Determine the [X, Y] coordinate at the center of the cell enclosing the given text.  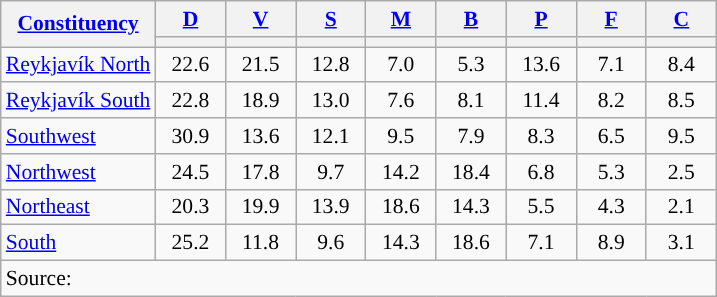
13.9 [331, 207]
3.1 [681, 243]
18.4 [471, 172]
Source: [359, 279]
8.2 [611, 101]
9.7 [331, 172]
M [401, 19]
2.1 [681, 207]
19.9 [261, 207]
18.9 [261, 101]
7.0 [401, 65]
P [541, 19]
Northeast [78, 207]
V [261, 19]
Northwest [78, 172]
12.8 [331, 65]
13.0 [331, 101]
20.3 [190, 207]
5.5 [541, 207]
12.1 [331, 136]
9.6 [331, 243]
8.4 [681, 65]
6.5 [611, 136]
6.8 [541, 172]
11.4 [541, 101]
South [78, 243]
8.5 [681, 101]
Constituency [78, 24]
S [331, 19]
21.5 [261, 65]
Reykjavík North [78, 65]
F [611, 19]
4.3 [611, 207]
24.5 [190, 172]
B [471, 19]
2.5 [681, 172]
Reykjavík South [78, 101]
C [681, 19]
7.6 [401, 101]
25.2 [190, 243]
Southwest [78, 136]
11.8 [261, 243]
22.8 [190, 101]
22.6 [190, 65]
17.8 [261, 172]
14.2 [401, 172]
7.9 [471, 136]
30.9 [190, 136]
8.1 [471, 101]
8.9 [611, 243]
D [190, 19]
8.3 [541, 136]
